Capture the cell that displays the provided text and extract its (x, y) central coordinate. 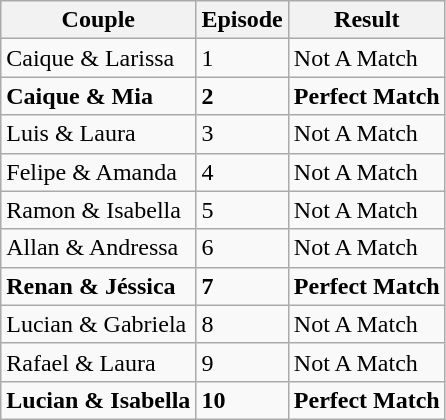
Ramon & Isabella (98, 210)
Rafael & Laura (98, 362)
Couple (98, 20)
1 (242, 58)
Allan & Andressa (98, 248)
5 (242, 210)
Episode (242, 20)
6 (242, 248)
10 (242, 400)
8 (242, 324)
Lucian & Isabella (98, 400)
Renan & Jéssica (98, 286)
9 (242, 362)
Result (366, 20)
Luis & Laura (98, 134)
3 (242, 134)
Caique & Larissa (98, 58)
Felipe & Amanda (98, 172)
Caique & Mia (98, 96)
4 (242, 172)
2 (242, 96)
Lucian & Gabriela (98, 324)
7 (242, 286)
